Return the (x, y) coordinate for the center point of the cell that contains the specified text.  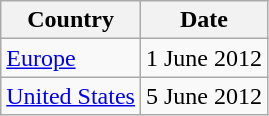
Date (204, 20)
1 June 2012 (204, 58)
United States (71, 96)
Country (71, 20)
5 June 2012 (204, 96)
Europe (71, 58)
